Scan for the cell matching the given text and deliver its [x, y] coordinate at center. 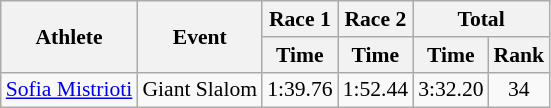
1:39.76 [300, 90]
Giant Slalom [200, 90]
Rank [520, 55]
Sofia Mistrioti [70, 90]
Event [200, 36]
Race 1 [300, 19]
Race 2 [376, 19]
1:52.44 [376, 90]
3:32.20 [450, 90]
Athlete [70, 36]
Total [481, 19]
34 [520, 90]
